Scan for the cell matching the given text and deliver its (X, Y) coordinate at center. 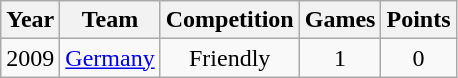
Germany (110, 58)
Games (340, 20)
Competition (230, 20)
2009 (30, 58)
0 (418, 58)
Friendly (230, 58)
Points (418, 20)
1 (340, 58)
Year (30, 20)
Team (110, 20)
